From the cell containing the given text, extract its center point as [X, Y] coordinate. 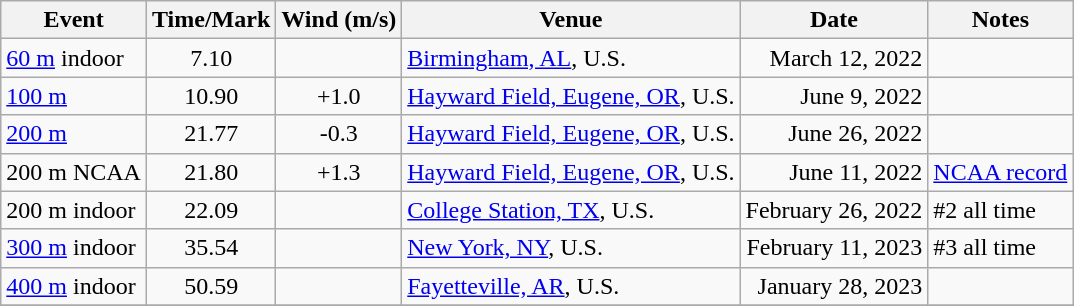
February 11, 2023 [834, 248]
+1.0 [339, 96]
January 28, 2023 [834, 286]
NCAA record [1000, 172]
June 9, 2022 [834, 96]
#2 all time [1000, 210]
60 m indoor [74, 58]
College Station, TX, U.S. [571, 210]
February 26, 2022 [834, 210]
+1.3 [339, 172]
New York, NY, U.S. [571, 248]
June 11, 2022 [834, 172]
Date [834, 20]
Notes [1000, 20]
10.90 [210, 96]
200 m [74, 134]
21.80 [210, 172]
100 m [74, 96]
22.09 [210, 210]
200 m indoor [74, 210]
#3 all time [1000, 248]
Time/Mark [210, 20]
35.54 [210, 248]
Fayetteville, AR, U.S. [571, 286]
7.10 [210, 58]
Venue [571, 20]
21.77 [210, 134]
200 m NCAA [74, 172]
300 m indoor [74, 248]
June 26, 2022 [834, 134]
50.59 [210, 286]
-0.3 [339, 134]
March 12, 2022 [834, 58]
Wind (m/s) [339, 20]
Event [74, 20]
Birmingham, AL, U.S. [571, 58]
400 m indoor [74, 286]
